Return (x, y) of the center of cell containing provided text 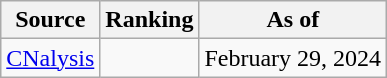
February 29, 2024 (293, 58)
Source (50, 20)
As of (293, 20)
Ranking (150, 20)
CNalysis (50, 58)
